Locate the cell with the specified text and output its [X, Y] center coordinate. 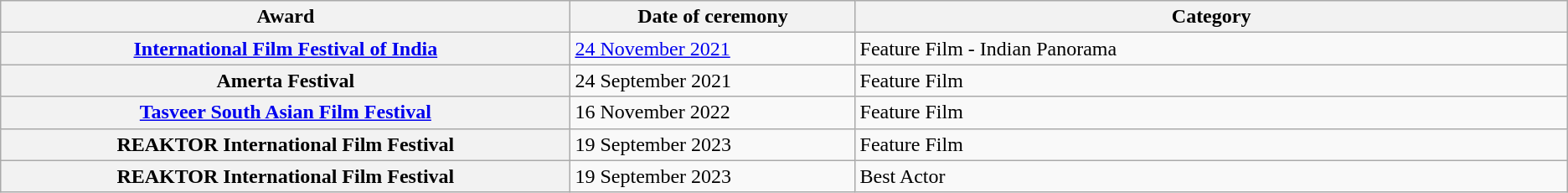
Tasveer South Asian Film Festival [286, 112]
Best Actor [1211, 176]
International Film Festival of India [286, 49]
Feature Film - Indian Panorama [1211, 49]
16 November 2022 [713, 112]
24 September 2021 [713, 81]
Category [1211, 17]
Award [286, 17]
Date of ceremony [713, 17]
24 November 2021 [713, 49]
Amerta Festival [286, 81]
